Scan for the cell matching the given text and deliver its [X, Y] coordinate at center. 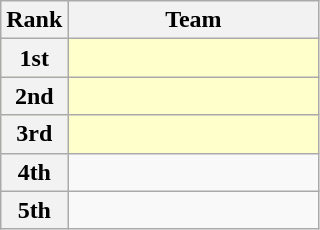
Team [194, 20]
Rank [34, 20]
3rd [34, 134]
5th [34, 210]
2nd [34, 96]
4th [34, 172]
1st [34, 58]
